Return the [x, y] coordinate for the center point of the cell that contains the specified text.  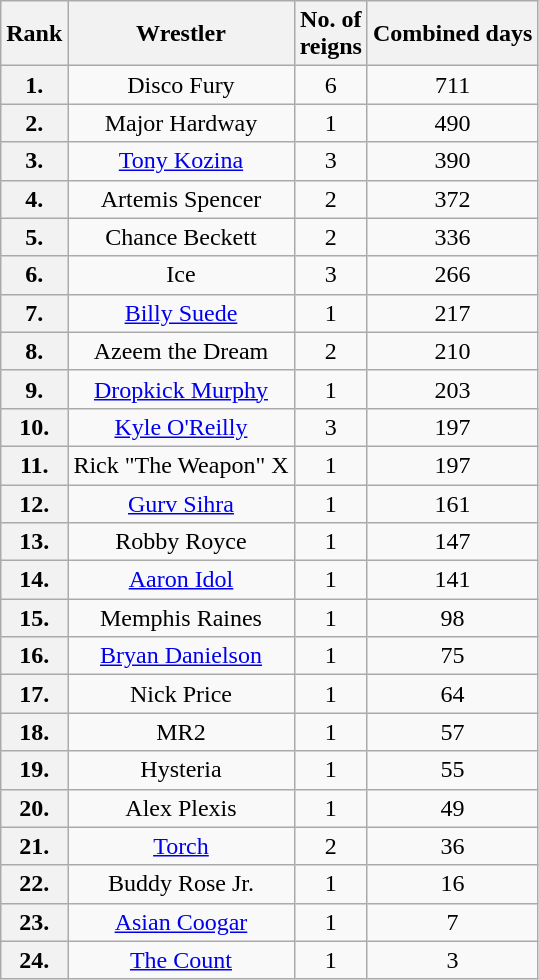
MR2 [181, 732]
18. [34, 732]
490 [452, 123]
21. [34, 846]
141 [452, 580]
Memphis Raines [181, 618]
711 [452, 85]
2. [34, 123]
Gurv Sihra [181, 503]
Azeem the Dream [181, 351]
Rank [34, 34]
75 [452, 656]
Nick Price [181, 694]
Artemis Spencer [181, 199]
Disco Fury [181, 85]
372 [452, 199]
Chance Beckett [181, 237]
217 [452, 313]
The Count [181, 960]
336 [452, 237]
Dropkick Murphy [181, 389]
3. [34, 161]
10. [34, 427]
7 [452, 922]
12. [34, 503]
14. [34, 580]
11. [34, 465]
36 [452, 846]
9. [34, 389]
266 [452, 275]
6 [330, 85]
15. [34, 618]
Aaron Idol [181, 580]
Major Hardway [181, 123]
Ice [181, 275]
147 [452, 542]
57 [452, 732]
1. [34, 85]
23. [34, 922]
6. [34, 275]
20. [34, 808]
4. [34, 199]
19. [34, 770]
13. [34, 542]
Tony Kozina [181, 161]
7. [34, 313]
16. [34, 656]
Bryan Danielson [181, 656]
Hysteria [181, 770]
Torch [181, 846]
55 [452, 770]
24. [34, 960]
210 [452, 351]
Asian Coogar [181, 922]
203 [452, 389]
Alex Plexis [181, 808]
Rick "The Weapon" X [181, 465]
16 [452, 884]
8. [34, 351]
49 [452, 808]
No. ofreigns [330, 34]
Wrestler [181, 34]
22. [34, 884]
161 [452, 503]
Buddy Rose Jr. [181, 884]
Robby Royce [181, 542]
390 [452, 161]
Combined days [452, 34]
5. [34, 237]
64 [452, 694]
98 [452, 618]
Kyle O'Reilly [181, 427]
17. [34, 694]
Billy Suede [181, 313]
